Provide the [x, y] coordinate of the cell's center where the given text is located.  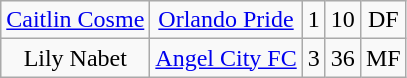
3 [314, 58]
MF [383, 58]
DF [383, 20]
Orlando Pride [226, 20]
10 [342, 20]
Angel City FC [226, 58]
36 [342, 58]
Caitlin Cosme [76, 20]
1 [314, 20]
Lily Nabet [76, 58]
